Identify which cell holds the provided text, then report its (x, y) central coordinate. 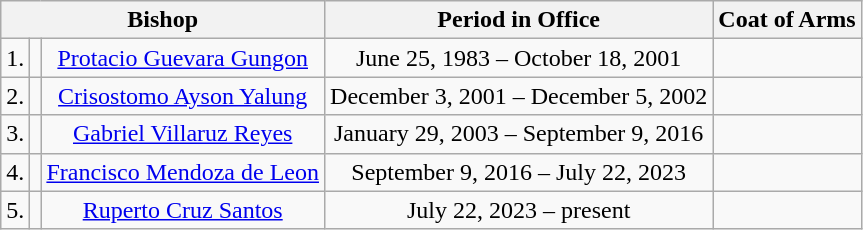
5. (16, 210)
Gabriel Villaruz Reyes (183, 134)
July 22, 2023 – present (519, 210)
December 3, 2001 – December 5, 2002 (519, 96)
4. (16, 172)
1. (16, 58)
Bishop (163, 20)
Coat of Arms (787, 20)
Protacio Guevara Gungon (183, 58)
Period in Office (519, 20)
Ruperto Cruz Santos (183, 210)
January 29, 2003 – September 9, 2016 (519, 134)
Francisco Mendoza de Leon (183, 172)
Crisostomo Ayson Yalung (183, 96)
2. (16, 96)
September 9, 2016 – July 22, 2023 (519, 172)
3. (16, 134)
June 25, 1983 – October 18, 2001 (519, 58)
